Identify which cell holds the provided text, then report its (X, Y) central coordinate. 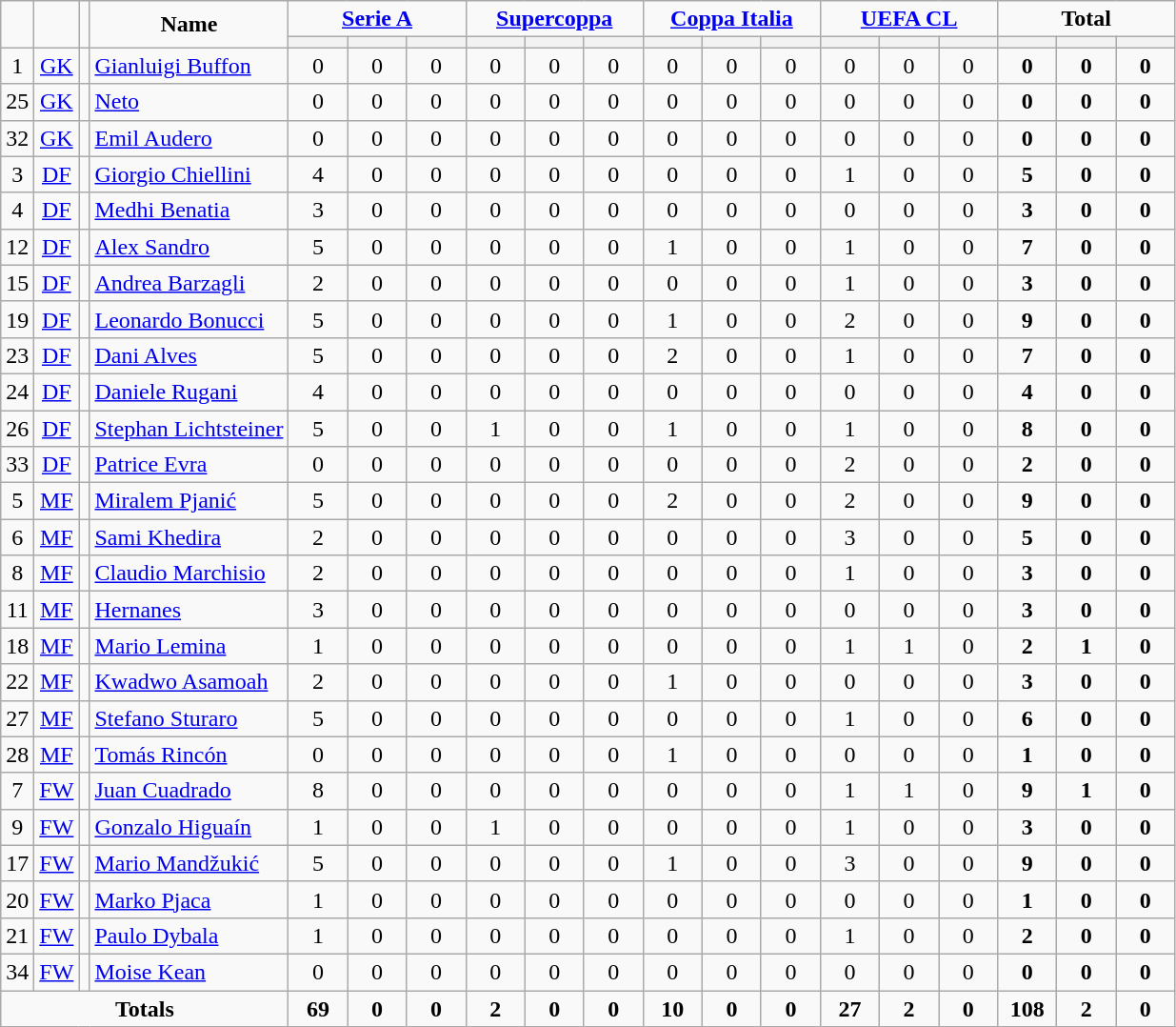
11 (17, 610)
32 (17, 138)
Patrice Evra (189, 465)
Marko Pjaca (189, 899)
23 (17, 355)
UEFA CL (909, 19)
10 (672, 1009)
Stefano Sturaro (189, 718)
69 (318, 1009)
Juan Cuadrado (189, 791)
15 (17, 283)
20 (17, 899)
17 (17, 863)
Gonzalo Higuaín (189, 827)
21 (17, 936)
Kwadwo Asamoah (189, 682)
Supercoppa (554, 19)
24 (17, 392)
Name (189, 25)
26 (17, 428)
22 (17, 682)
18 (17, 646)
34 (17, 972)
108 (1027, 1009)
Miralem Pjanić (189, 501)
Paulo Dybala (189, 936)
Mario Lemina (189, 646)
Gianluigi Buffon (189, 66)
Hernanes (189, 610)
25 (17, 102)
Stephan Lichtsteiner (189, 428)
Serie A (377, 19)
Moise Kean (189, 972)
Dani Alves (189, 355)
Andrea Barzagli (189, 283)
Tomás Rincón (189, 755)
19 (17, 319)
Coppa Italia (731, 19)
Sami Khedira (189, 537)
Neto (189, 102)
Emil Audero (189, 138)
Medhi Benatia (189, 211)
Totals (145, 1009)
Daniele Rugani (189, 392)
28 (17, 755)
Total (1086, 19)
12 (17, 247)
33 (17, 465)
Alex Sandro (189, 247)
Leonardo Bonucci (189, 319)
Mario Mandžukić (189, 863)
Claudio Marchisio (189, 574)
Giorgio Chiellini (189, 174)
